Identify which cell holds the provided text, then report its [X, Y] central coordinate. 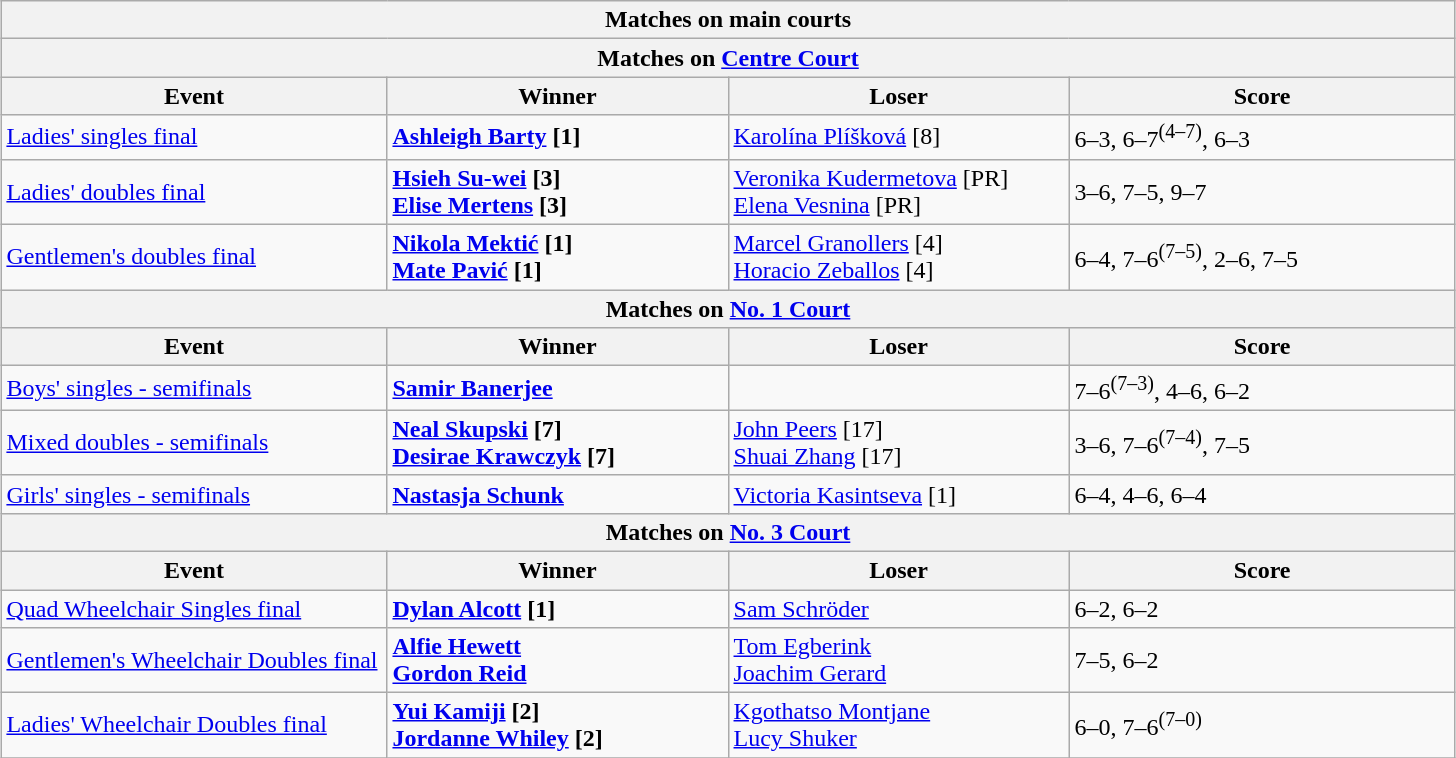
Mixed doubles - semifinals [194, 442]
Gentlemen's Wheelchair Doubles final [194, 660]
Nikola Mektić [1] Mate Pavić [1] [558, 258]
Neal Skupski [7] Desirae Krawczyk [7] [558, 442]
Matches on main courts [728, 20]
Dylan Alcott [1] [558, 609]
6–4, 4–6, 6–4 [1262, 494]
Alfie Hewett Gordon Reid [558, 660]
Veronika Kudermetova [PR] Elena Vesnina [PR] [898, 192]
Kgothatso Montjane Lucy Shuker [898, 726]
Tom Egberink Joachim Gerard [898, 660]
Girls' singles - semifinals [194, 494]
Matches on Centre Court [728, 58]
3–6, 7–5, 9–7 [1262, 192]
Sam Schröder [898, 609]
6–2, 6–2 [1262, 609]
Samir Banerjee [558, 388]
Ladies' singles final [194, 138]
7–5, 6–2 [1262, 660]
3–6, 7–6(7–4), 7–5 [1262, 442]
Boys' singles - semifinals [194, 388]
Marcel Granollers [4] Horacio Zeballos [4] [898, 258]
John Peers [17] Shuai Zhang [17] [898, 442]
Victoria Kasintseva [1] [898, 494]
Gentlemen's doubles final [194, 258]
Quad Wheelchair Singles final [194, 609]
6–4, 7–6(7–5), 2–6, 7–5 [1262, 258]
7–6(7–3), 4–6, 6–2 [1262, 388]
6–3, 6–7(4–7), 6–3 [1262, 138]
Matches on No. 1 Court [728, 309]
Karolína Plíšková [8] [898, 138]
Ladies' Wheelchair Doubles final [194, 726]
Ladies' doubles final [194, 192]
6–0, 7–6(7–0) [1262, 726]
Nastasja Schunk [558, 494]
Hsieh Su-wei [3] Elise Mertens [3] [558, 192]
Matches on No. 3 Court [728, 532]
Ashleigh Barty [1] [558, 138]
Yui Kamiji [2] Jordanne Whiley [2] [558, 726]
